Detect which cell encompasses the target text, then output its [x, y] center coordinate. 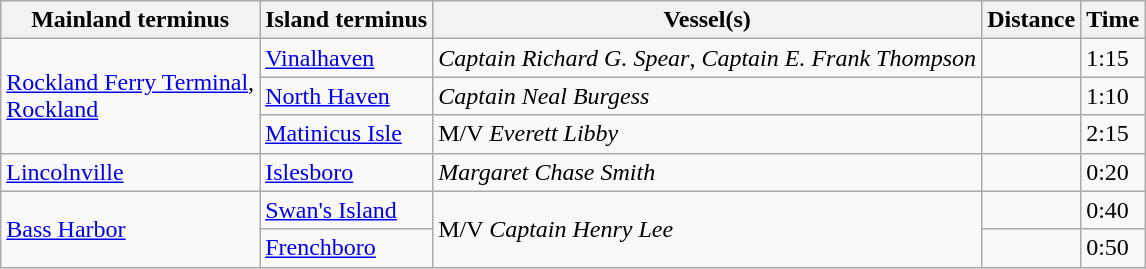
2:15 [1113, 134]
Frenchboro [346, 248]
Swan's Island [346, 210]
Matinicus Isle [346, 134]
Lincolnville [130, 172]
Vessel(s) [708, 20]
M/V Captain Henry Lee [708, 229]
M/V Everett Libby [708, 134]
0:50 [1113, 248]
Islesboro [346, 172]
Captain Neal Burgess [708, 96]
Mainland terminus [130, 20]
Rockland Ferry Terminal,Rockland [130, 96]
Time [1113, 20]
Island terminus [346, 20]
Margaret Chase Smith [708, 172]
Vinalhaven [346, 58]
Bass Harbor [130, 229]
1:10 [1113, 96]
0:40 [1113, 210]
1:15 [1113, 58]
Captain Richard G. Spear, Captain E. Frank Thompson [708, 58]
Distance [1032, 20]
0:20 [1113, 172]
North Haven [346, 96]
